Return the (X, Y) coordinate for the center point of the cell that contains the specified text.  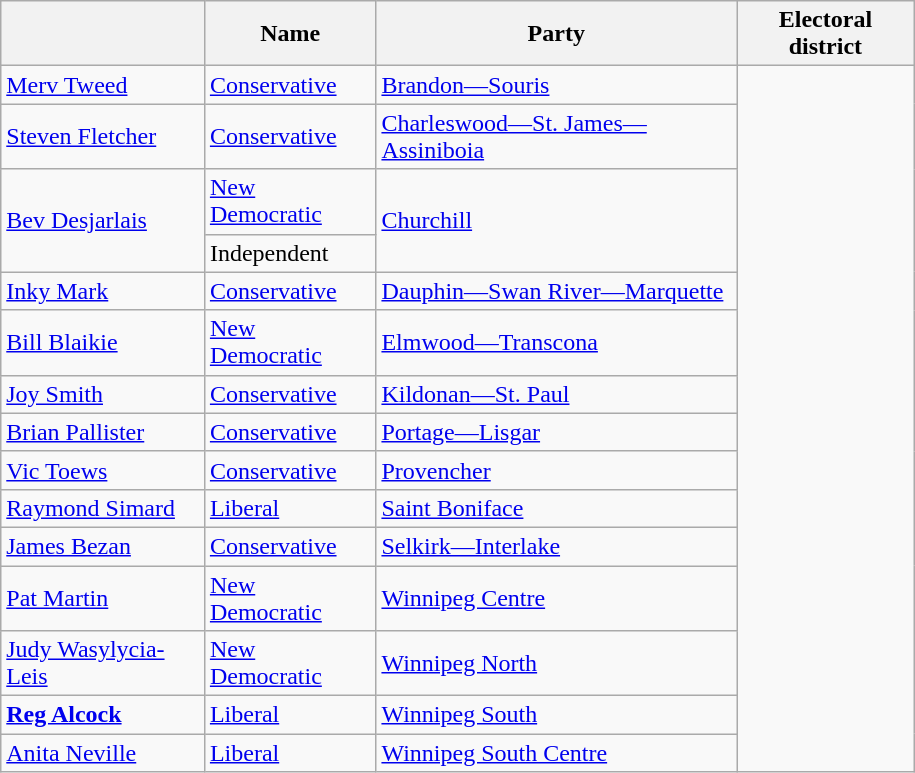
Winnipeg North (556, 664)
Joy Smith (103, 394)
James Bezan (103, 546)
Raymond Simard (103, 508)
Dauphin—Swan River—Marquette (556, 291)
Independent (290, 253)
Churchill (556, 220)
Portage—Lisgar (556, 432)
Brian Pallister (103, 432)
Anita Neville (103, 753)
Steven Fletcher (103, 136)
Kildonan—St. Paul (556, 394)
Electoral district (826, 34)
Name (290, 34)
Winnipeg South Centre (556, 753)
Inky Mark (103, 291)
Provencher (556, 470)
Winnipeg Centre (556, 598)
Bev Desjarlais (103, 220)
Vic Toews (103, 470)
Brandon—Souris (556, 85)
Judy Wasylycia-Leis (103, 664)
Saint Boniface (556, 508)
Reg Alcock (103, 715)
Party (556, 34)
Selkirk—Interlake (556, 546)
Pat Martin (103, 598)
Elmwood—Transcona (556, 342)
Winnipeg South (556, 715)
Merv Tweed (103, 85)
Charleswood—St. James—Assiniboia (556, 136)
Bill Blaikie (103, 342)
